Find where the given text appears and provide that cell's center as (X, Y) coordinate. 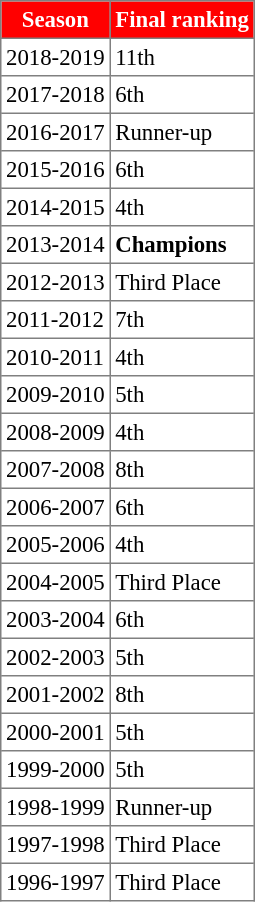
2011-2012 (56, 320)
2012-2013 (56, 282)
2001-2002 (56, 695)
2006-2007 (56, 507)
2018-2019 (56, 57)
2004-2005 (56, 582)
2005-2006 (56, 545)
1998-1999 (56, 807)
2008-2009 (56, 432)
2017-2018 (56, 95)
2002-2003 (56, 657)
2015-2016 (56, 170)
1997-1998 (56, 845)
Final ranking (182, 20)
2000-2001 (56, 732)
1999-2000 (56, 770)
2010-2011 (56, 357)
7th (182, 320)
1996-1997 (56, 882)
2007-2008 (56, 470)
Champions (182, 245)
2003-2004 (56, 620)
2016-2017 (56, 132)
11th (182, 57)
2013-2014 (56, 245)
Season (56, 20)
2014-2015 (56, 207)
2009-2010 (56, 395)
